Identify which cell holds the provided text, then report its [x, y] central coordinate. 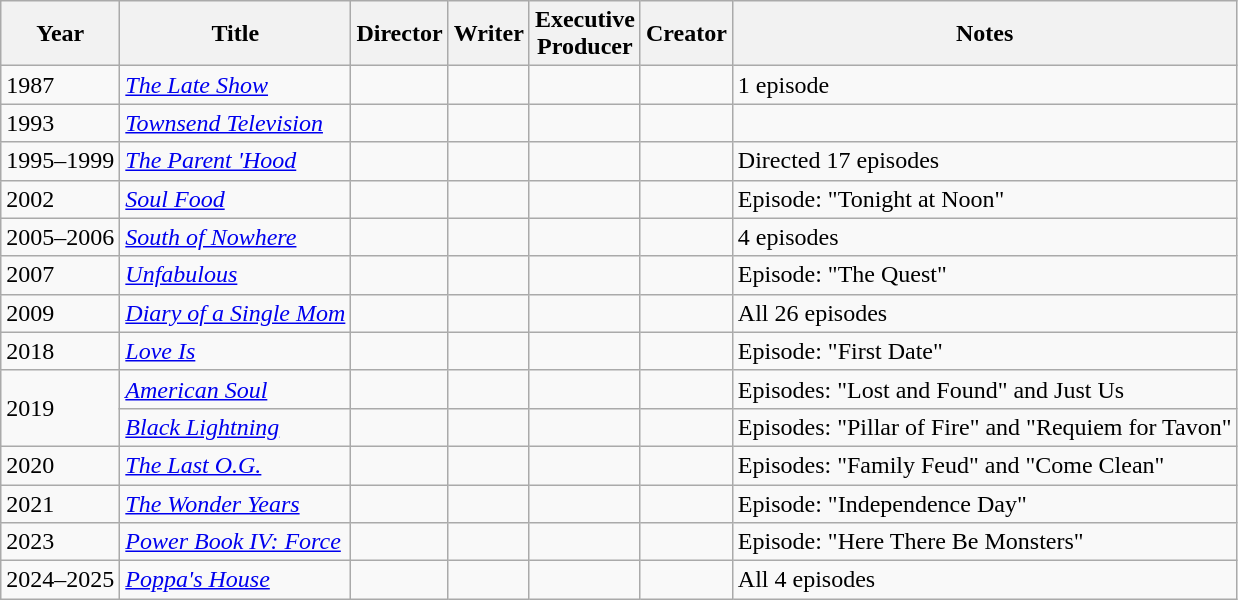
Black Lightning [236, 427]
Creator [686, 34]
All 26 episodes [984, 313]
The Last O.G. [236, 465]
Episode: "Independence Day" [984, 503]
Diary of a Single Mom [236, 313]
2019 [60, 408]
1987 [60, 85]
Notes [984, 34]
Episode: "First Date" [984, 351]
1 episode [984, 85]
2007 [60, 275]
All 4 episodes [984, 580]
Power Book IV: Force [236, 542]
Poppa's House [236, 580]
2023 [60, 542]
1995–1999 [60, 161]
The Wonder Years [236, 503]
Episodes: "Lost and Found" and Just Us [984, 389]
Title [236, 34]
American Soul [236, 389]
2002 [60, 199]
Townsend Television [236, 123]
Episodes: "Pillar of Fire" and "Requiem for Tavon" [984, 427]
2009 [60, 313]
2005–2006 [60, 237]
Unfabulous [236, 275]
Writer [488, 34]
Year [60, 34]
2020 [60, 465]
South of Nowhere [236, 237]
Love Is [236, 351]
The Late Show [236, 85]
Episode: "The Quest" [984, 275]
2018 [60, 351]
1993 [60, 123]
2024–2025 [60, 580]
2021 [60, 503]
Episode: "Tonight at Noon" [984, 199]
4 episodes [984, 237]
ExecutiveProducer [584, 34]
Episodes: "Family Feud" and "Come Clean" [984, 465]
The Parent 'Hood [236, 161]
Soul Food [236, 199]
Episode: "Here There Be Monsters" [984, 542]
Director [400, 34]
Directed 17 episodes [984, 161]
